Capture the cell that displays the provided text and extract its (X, Y) central coordinate. 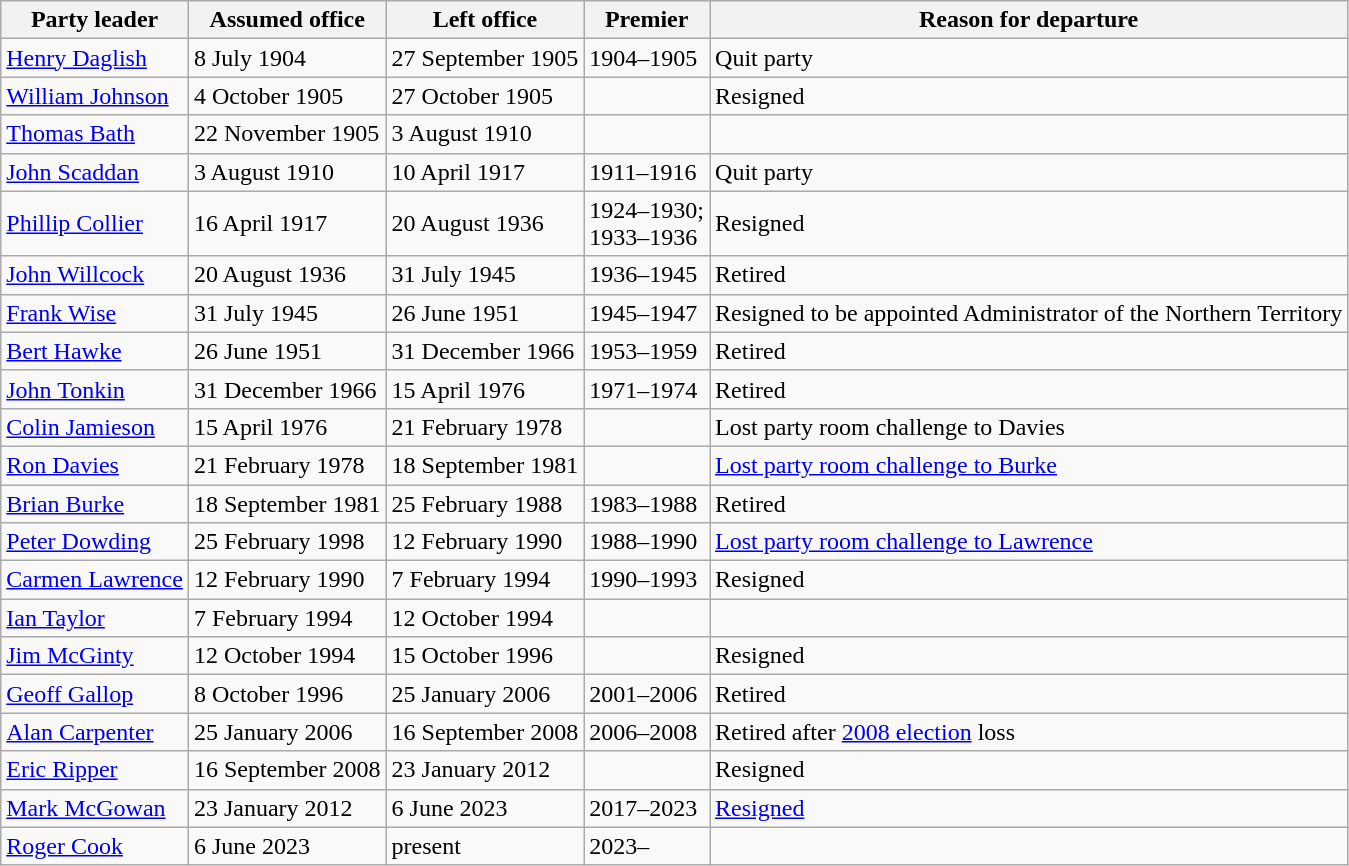
John Scaddan (95, 172)
Brian Burke (95, 503)
Ron Davies (95, 465)
4 October 1905 (287, 96)
25 February 1998 (287, 542)
1971–1974 (647, 389)
Resigned to be appointed Administrator of the Northern Territory (1029, 313)
1953–1959 (647, 351)
Roger Cook (95, 846)
1904–1905 (647, 58)
1911–1916 (647, 172)
Left office (485, 20)
Ian Taylor (95, 618)
John Willcock (95, 275)
Premier (647, 20)
Henry Daglish (95, 58)
John Tonkin (95, 389)
present (485, 846)
8 October 1996 (287, 694)
2023– (647, 846)
2006–2008 (647, 732)
Colin Jamieson (95, 427)
Mark McGowan (95, 808)
27 September 1905 (485, 58)
1990–1993 (647, 580)
25 February 1988 (485, 503)
Reason for departure (1029, 20)
Alan Carpenter (95, 732)
27 October 1905 (485, 96)
1988–1990 (647, 542)
Phillip Collier (95, 224)
2001–2006 (647, 694)
Party leader (95, 20)
10 April 1917 (485, 172)
Carmen Lawrence (95, 580)
Peter Dowding (95, 542)
Eric Ripper (95, 770)
Geoff Gallop (95, 694)
Jim McGinty (95, 656)
1924–1930; 1933–1936 (647, 224)
8 July 1904 (287, 58)
Assumed office (287, 20)
Retired after 2008 election loss (1029, 732)
Bert Hawke (95, 351)
2017–2023 (647, 808)
William Johnson (95, 96)
1936–1945 (647, 275)
22 November 1905 (287, 134)
15 October 1996 (485, 656)
Lost party room challenge to Davies (1029, 427)
1983–1988 (647, 503)
1945–1947 (647, 313)
Lost party room challenge to Lawrence (1029, 542)
Thomas Bath (95, 134)
Frank Wise (95, 313)
Lost party room challenge to Burke (1029, 465)
16 April 1917 (287, 224)
